Find where the given text appears and provide that cell's center as [X, Y] coordinate. 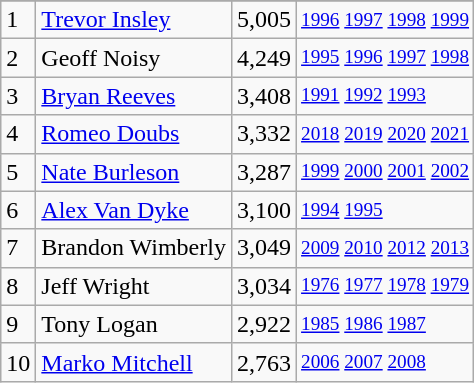
1985 1986 1987 [386, 324]
Nate Burleson [134, 172]
3 [18, 96]
4 [18, 134]
Romeo Doubs [134, 134]
Bryan Reeves [134, 96]
6 [18, 210]
5,005 [264, 20]
Geoff Noisy [134, 58]
4,249 [264, 58]
2,922 [264, 324]
1991 1992 1993 [386, 96]
3,100 [264, 210]
3,332 [264, 134]
Tony Logan [134, 324]
Alex Van Dyke [134, 210]
1994 1995 [386, 210]
1996 1997 1998 1999 [386, 20]
2,763 [264, 362]
3,287 [264, 172]
2006 2007 2008 [386, 362]
1995 1996 1997 1998 [386, 58]
9 [18, 324]
1999 2000 2001 2002 [386, 172]
2 [18, 58]
2018 2019 2020 2021 [386, 134]
2009 2010 2012 2013 [386, 248]
5 [18, 172]
3,408 [264, 96]
7 [18, 248]
Brandon Wimberly [134, 248]
Trevor Insley [134, 20]
10 [18, 362]
Jeff Wright [134, 286]
1 [18, 20]
8 [18, 286]
Marko Mitchell [134, 362]
3,049 [264, 248]
1976 1977 1978 1979 [386, 286]
3,034 [264, 286]
